Find where the given text appears and provide that cell's center as (x, y) coordinate. 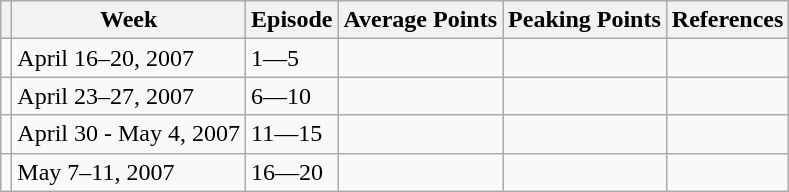
April 23–27, 2007 (129, 96)
16—20 (292, 172)
6—10 (292, 96)
11—15 (292, 134)
Episode (292, 20)
Peaking Points (585, 20)
May 7–11, 2007 (129, 172)
Average Points (420, 20)
References (728, 20)
1—5 (292, 58)
April 16–20, 2007 (129, 58)
April 30 - May 4, 2007 (129, 134)
Week (129, 20)
